Detect which cell encompasses the target text, then output its [x, y] center coordinate. 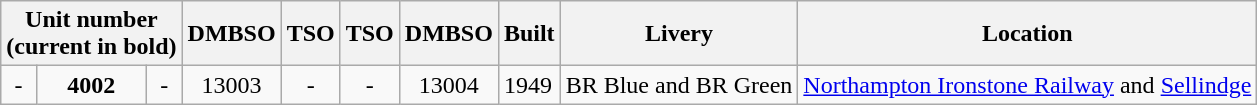
Unit number (current in bold) [92, 34]
1949 [529, 85]
13003 [232, 85]
Northampton Ironstone Railway and Sellindge [1028, 85]
Location [1028, 34]
BR Blue and BR Green [679, 85]
4002 [91, 85]
Built [529, 34]
13004 [448, 85]
Livery [679, 34]
